For the text-containing cell, return its midpoint in (x, y) coordinate format. 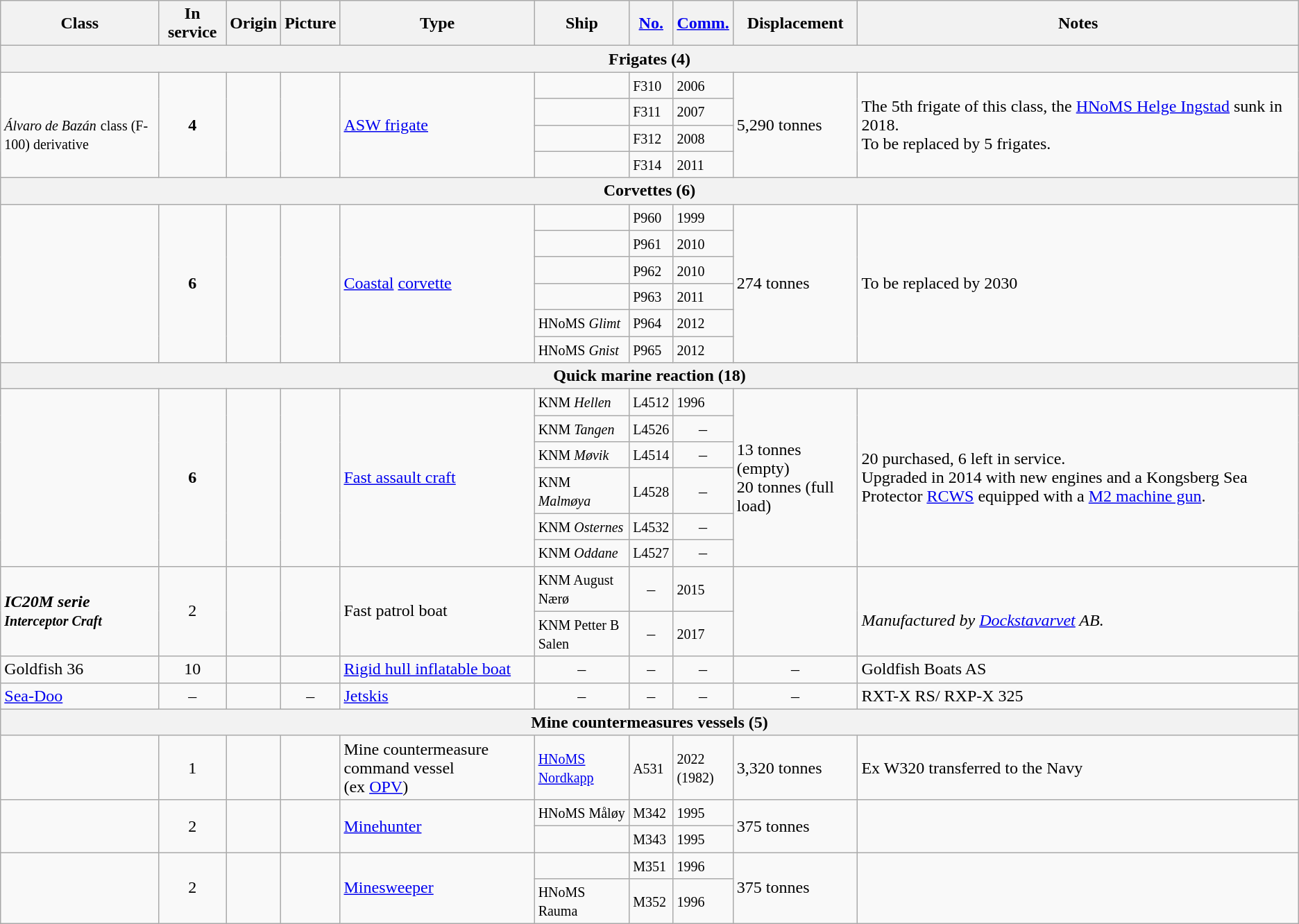
Jetskis (437, 696)
Origin (254, 24)
Mine countermeasures vessels (5) (649, 722)
20 purchased, 6 left in service.Upgraded in 2014 with new engines and a Kongsberg Sea Protector RCWS equipped with a M2 machine gun. (1078, 477)
Minesweeper (437, 888)
Sea-Doo (80, 696)
Rigid hull inflatable boat (437, 669)
1 (193, 767)
F311 (651, 112)
HNoMS Gnist (581, 349)
1999 (703, 217)
KNM Malmøya (581, 491)
Mine countermeasure command vessel(ex OPV) (437, 767)
KNM Petter B Salen (581, 634)
HNoMS Måløy (581, 812)
10 (193, 669)
Ship (581, 24)
Class (80, 24)
P962 (651, 270)
Frigates (4) (649, 59)
P964 (651, 323)
2015 (703, 588)
In service (193, 24)
Comm. (703, 24)
2022(1982) (703, 767)
L4514 (651, 455)
Quick marine reaction (18) (649, 376)
3,320 tonnes (795, 767)
Goldfish Boats AS (1078, 669)
2007 (703, 112)
P963 (651, 296)
L4512 (651, 402)
ASW frigate (437, 125)
KNM Tangen (581, 429)
F314 (651, 164)
KNM Osternes (581, 527)
KNM Oddane (581, 553)
L4532 (651, 527)
L4527 (651, 553)
HNoMS Rauma (581, 902)
M343 (651, 839)
M352 (651, 902)
Minehunter (437, 825)
P965 (651, 349)
No. (651, 24)
4 (193, 125)
L4528 (651, 491)
Corvettes (6) (649, 191)
The 5th frigate of this class, the HNoMS Helge Ingstad sunk in 2018.To be replaced by 5 frigates. (1078, 125)
F310 (651, 85)
2008 (703, 138)
2017 (703, 634)
HNoMS Nordkapp (581, 767)
HNoMS Glimt (581, 323)
M351 (651, 865)
KNM Hellen (581, 402)
F312 (651, 138)
Notes (1078, 24)
Fast patrol boat (437, 611)
RXT-X RS/ RXP-X 325 (1078, 696)
5,290 tonnes (795, 125)
P961 (651, 243)
KNM August Nærø (581, 588)
A531 (651, 767)
Manufactured by Dockstavarvet AB. (1078, 611)
2006 (703, 85)
Álvaro de Bazán class (F-100) derivative (80, 125)
274 tonnes (795, 283)
Type (437, 24)
Fast assault craft (437, 477)
Goldfish 36 (80, 669)
L4526 (651, 429)
To be replaced by 2030 (1078, 283)
13 tonnes (empty)20 tonnes (full load) (795, 477)
Ex W320 transferred to the Navy (1078, 767)
Displacement (795, 24)
Picture (311, 24)
Coastal corvette (437, 283)
KNM Møvik (581, 455)
IC20M serieInterceptor Craft (80, 611)
M342 (651, 812)
P960 (651, 217)
